Output the [x, y] coordinate of the center of the cell containing the given text.  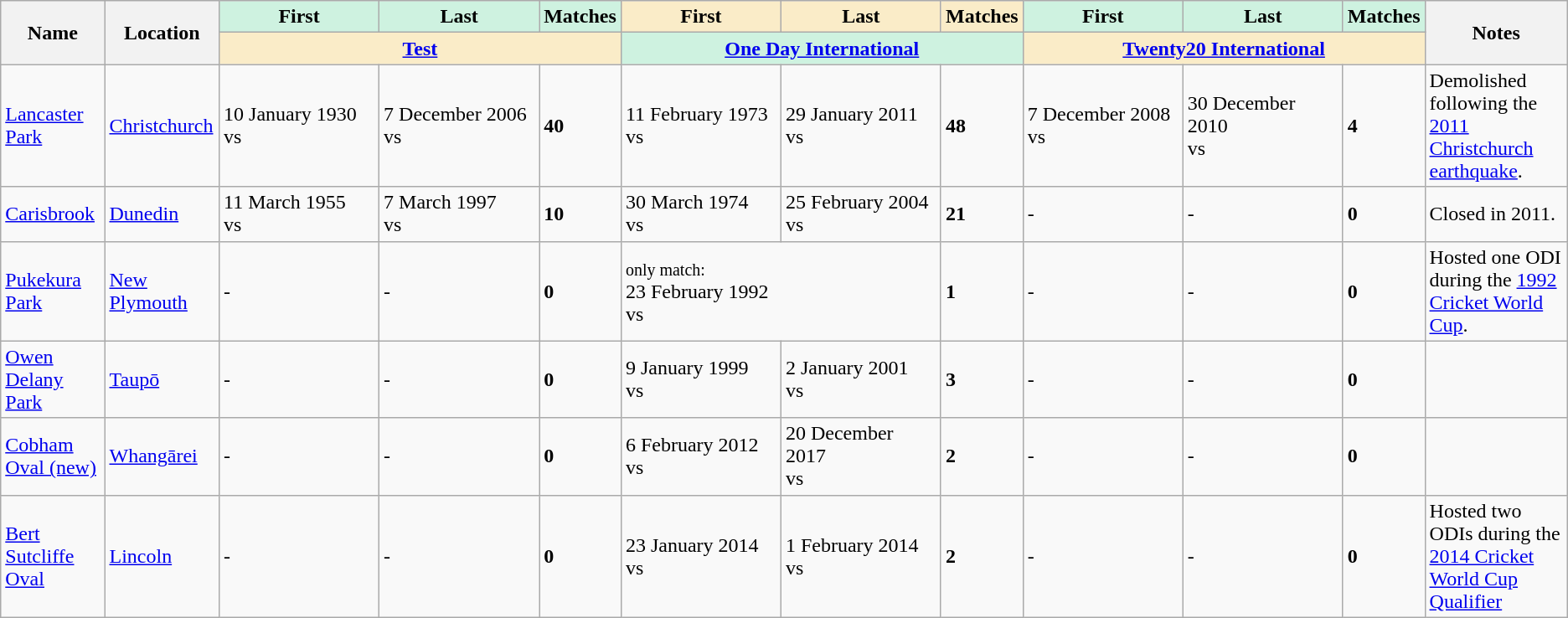
4 [1384, 126]
6 February 2012vs [700, 456]
only match:23 February 1992 vs [781, 291]
New Plymouth [162, 291]
11 February 1973vs [700, 126]
Twenty20 International [1224, 49]
Demolished following the 2011 Christchurch earthquake. [1496, 126]
Bert Sutcliffe Oval [53, 556]
11 March 1955vs [300, 214]
Name [53, 33]
9 January 1999vs [700, 379]
Whangārei [162, 456]
Carisbrook [53, 214]
Dunedin [162, 214]
Pukekura Park [53, 291]
One Day International [822, 49]
29 January 2011vs [861, 126]
7 March 1997vs [459, 214]
Taupō [162, 379]
Lincoln [162, 556]
Notes [1496, 33]
20 December 2017vs [861, 456]
Hosted two ODIs during the 2014 Cricket World Cup Qualifier [1496, 556]
7 December 2008vs [1102, 126]
Closed in 2011. [1496, 214]
Location [162, 33]
10 [580, 214]
1 [982, 291]
21 [982, 214]
Owen Delany Park [53, 379]
48 [982, 126]
Test [420, 49]
1 February 2014 vs [861, 556]
Lancaster Park [53, 126]
23 January 2014 vs [700, 556]
Hosted one ODI during the 1992 Cricket World Cup. [1496, 291]
30 December 2010vs [1263, 126]
7 December 2006vs [459, 126]
Christchurch [162, 126]
Cobham Oval (new) [53, 456]
30 March 1974vs [700, 214]
25 February 2004vs [861, 214]
2 January 2001vs [861, 379]
3 [982, 379]
10 January 1930vs [300, 126]
40 [580, 126]
